Output the (X, Y) coordinate of the center of the cell containing the given text.  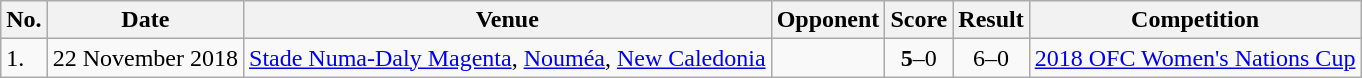
Score (919, 20)
5–0 (919, 58)
Date (145, 20)
Competition (1195, 20)
6–0 (991, 58)
1. (24, 58)
2018 OFC Women's Nations Cup (1195, 58)
Opponent (828, 20)
Venue (508, 20)
Result (991, 20)
No. (24, 20)
22 November 2018 (145, 58)
Stade Numa-Daly Magenta, Nouméa, New Caledonia (508, 58)
